Identify which cell holds the provided text, then report its [X, Y] central coordinate. 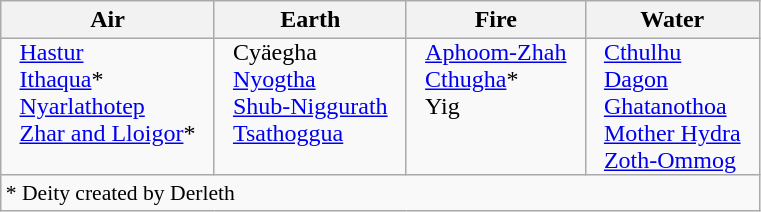
HasturIthaqua*NyarlathotepZhar and Lloigor* [108, 107]
CthulhuDagonGhatanothoaMother HydraZoth-Ommog [672, 107]
Water [672, 20]
Fire [496, 20]
CyäeghaNyogthaShub-NiggurathTsathoggua [310, 107]
Earth [310, 20]
Air [108, 20]
* Deity created by Derleth [380, 193]
Aphoom-ZhahCthugha*Yig [496, 107]
